From the cell containing the given text, extract its center point as (x, y) coordinate. 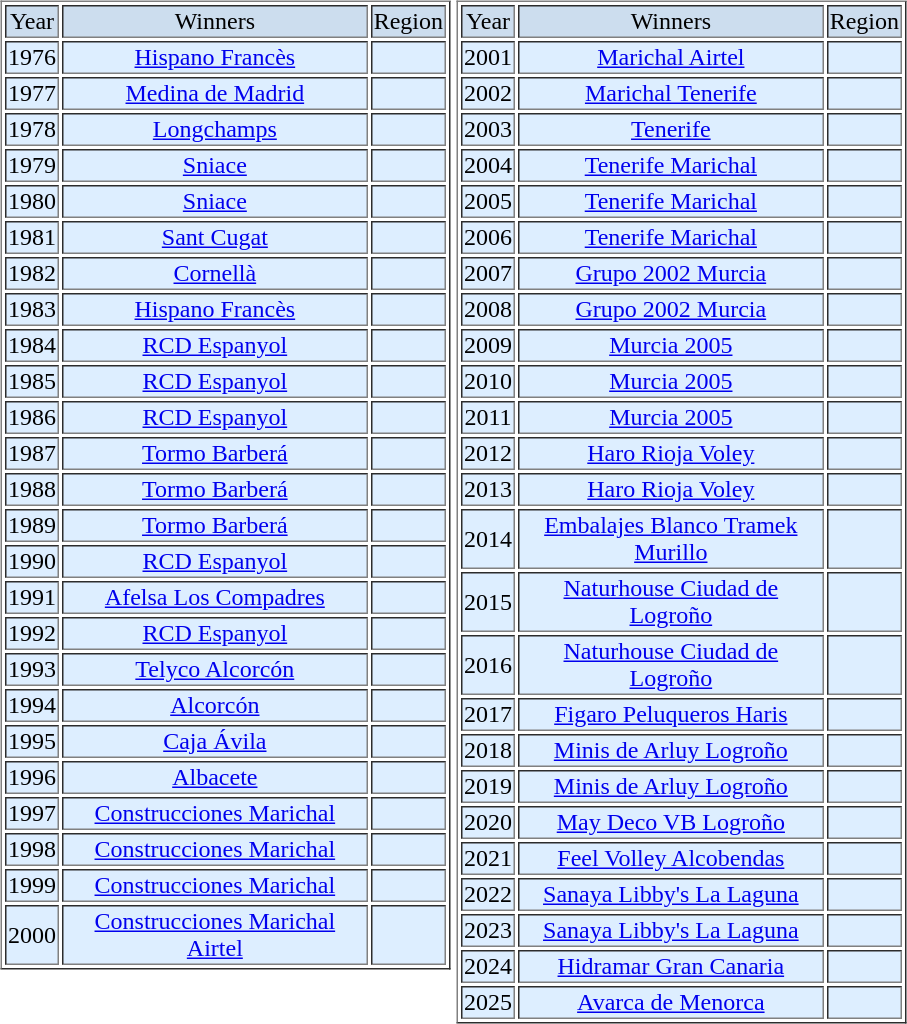
1981 (32, 238)
1986 (32, 418)
1980 (32, 202)
Tenerife (671, 130)
1976 (32, 58)
Caja Ávila (215, 742)
1993 (32, 670)
Figaro Peluqueros Haris (671, 714)
1984 (32, 346)
1994 (32, 706)
1985 (32, 382)
2005 (488, 202)
2010 (488, 382)
2004 (488, 166)
Alcorcón (215, 706)
2007 (488, 274)
2012 (488, 454)
Construcciones Marichal Airtel (215, 935)
1992 (32, 634)
May Deco VB Logroño (671, 822)
1989 (32, 526)
Afelsa Los Compadres (215, 598)
2018 (488, 750)
2015 (488, 602)
1978 (32, 130)
2024 (488, 966)
1999 (32, 886)
Marichal Airtel (671, 58)
Marichal Tenerife (671, 94)
1987 (32, 454)
Telyco Alcorcón (215, 670)
2013 (488, 490)
Cornellà (215, 274)
Albacete (215, 778)
1983 (32, 310)
1998 (32, 850)
2001 (488, 58)
2006 (488, 238)
2017 (488, 714)
2023 (488, 930)
2019 (488, 786)
Hidramar Gran Canaria (671, 966)
2021 (488, 858)
2025 (488, 1002)
2002 (488, 94)
2003 (488, 130)
Sant Cugat (215, 238)
2000 (32, 935)
2020 (488, 822)
1979 (32, 166)
Medina de Madrid (215, 94)
2014 (488, 539)
1988 (32, 490)
1996 (32, 778)
Avarca de Menorca (671, 1002)
2009 (488, 346)
2022 (488, 894)
1991 (32, 598)
Longchamps (215, 130)
1990 (32, 562)
2011 (488, 418)
1982 (32, 274)
2008 (488, 310)
1995 (32, 742)
2016 (488, 665)
1977 (32, 94)
Feel Volley Alcobendas (671, 858)
Embalajes Blanco Tramek Murillo (671, 539)
1997 (32, 814)
